Capture the cell that displays the provided text and extract its [X, Y] central coordinate. 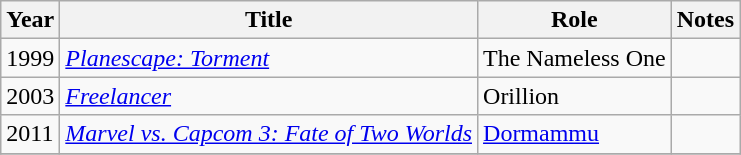
Title [269, 20]
Year [30, 20]
2011 [30, 134]
Dormammu [575, 134]
Orillion [575, 96]
1999 [30, 58]
Marvel vs. Capcom 3: Fate of Two Worlds [269, 134]
Freelancer [269, 96]
The Nameless One [575, 58]
Role [575, 20]
Notes [705, 20]
Planescape: Torment [269, 58]
2003 [30, 96]
